Scan for the cell matching the given text and deliver its [x, y] coordinate at center. 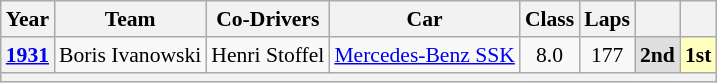
Laps [607, 19]
8.0 [550, 55]
1931 [28, 55]
1st [698, 55]
Class [550, 19]
Team [130, 19]
Boris Ivanowski [130, 55]
Year [28, 19]
177 [607, 55]
Car [424, 19]
2nd [658, 55]
Co-Drivers [268, 19]
Henri Stoffel [268, 55]
Mercedes-Benz SSK [424, 55]
